Capture the cell that displays the provided text and extract its (X, Y) central coordinate. 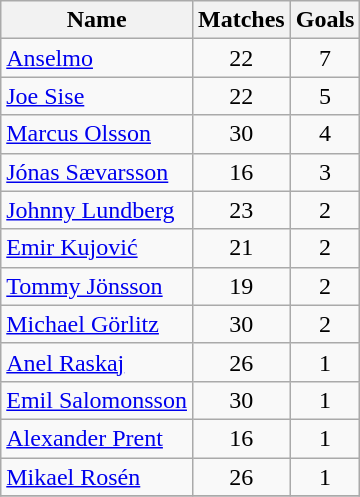
Goals (325, 20)
Anel Raskaj (97, 362)
3 (325, 172)
Name (97, 20)
21 (241, 248)
23 (241, 210)
Marcus Olsson (97, 134)
Johnny Lundberg (97, 210)
Emil Salomonsson (97, 400)
Michael Görlitz (97, 324)
Matches (241, 20)
Mikael Rosén (97, 477)
Emir Kujović (97, 248)
Anselmo (97, 58)
4 (325, 134)
19 (241, 286)
Joe Sise (97, 96)
Tommy Jönsson (97, 286)
7 (325, 58)
Jónas Sævarsson (97, 172)
5 (325, 96)
Alexander Prent (97, 438)
